From the cell containing the given text, extract its center point as (x, y) coordinate. 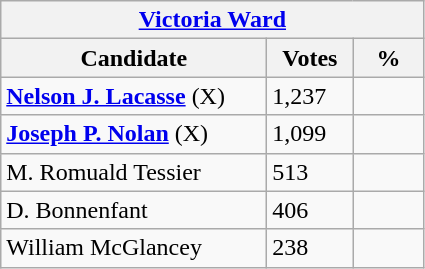
M. Romuald Tessier (134, 172)
1,099 (310, 134)
238 (310, 248)
Votes (310, 58)
Nelson J. Lacasse (X) (134, 96)
% (388, 58)
1,237 (310, 96)
513 (310, 172)
William McGlancey (134, 248)
Joseph P. Nolan (X) (134, 134)
406 (310, 210)
Victoria Ward (212, 20)
Candidate (134, 58)
D. Bonnenfant (134, 210)
